Return the (X, Y) coordinate for the center point of the cell that contains the specified text.  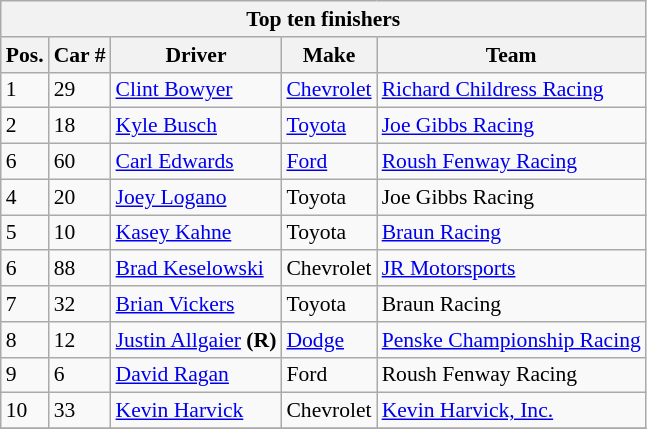
Carl Edwards (196, 162)
Kasey Kahne (196, 233)
Kevin Harvick, Inc. (512, 411)
1 (25, 90)
60 (80, 162)
2 (25, 126)
7 (25, 304)
4 (25, 197)
Richard Childress Racing (512, 90)
33 (80, 411)
Kyle Busch (196, 126)
Team (512, 55)
Joey Logano (196, 197)
Driver (196, 55)
Dodge (328, 340)
12 (80, 340)
Penske Championship Racing (512, 340)
32 (80, 304)
Clint Bowyer (196, 90)
8 (25, 340)
88 (80, 269)
Kevin Harvick (196, 411)
Car # (80, 55)
9 (25, 375)
David Ragan (196, 375)
JR Motorsports (512, 269)
Pos. (25, 55)
Make (328, 55)
Top ten finishers (324, 19)
18 (80, 126)
Justin Allgaier (R) (196, 340)
20 (80, 197)
Brad Keselowski (196, 269)
29 (80, 90)
5 (25, 233)
Brian Vickers (196, 304)
